Return the (X, Y) coordinate for the center point of the cell that contains the specified text.  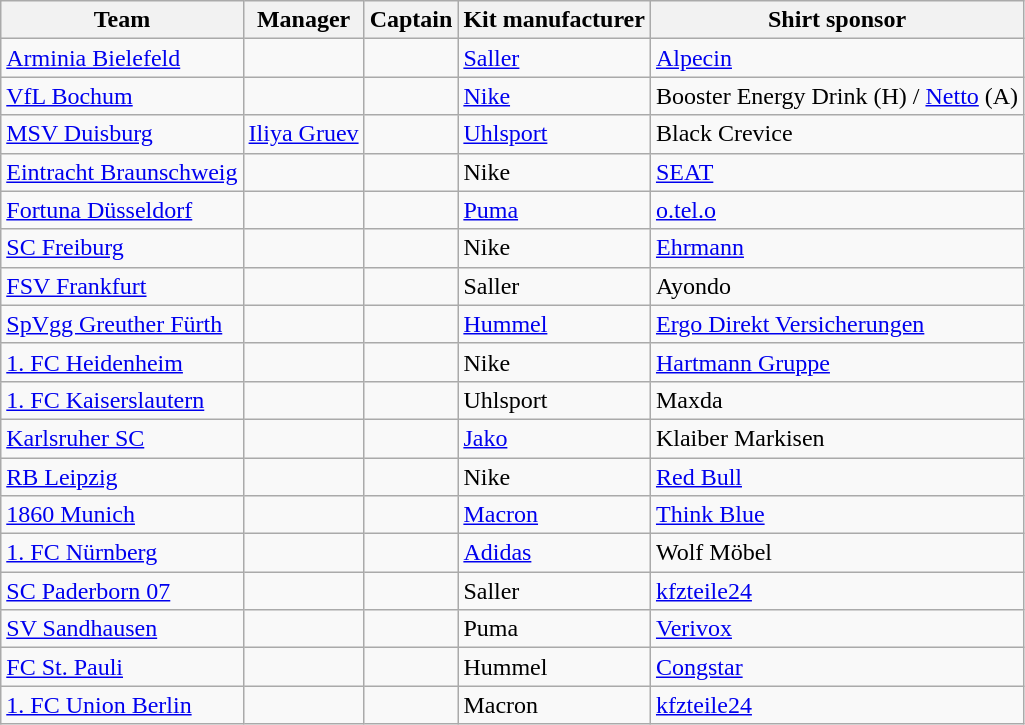
Karlsruher SC (122, 438)
FC St. Pauli (122, 667)
Hartmann Gruppe (836, 362)
Black Crevice (836, 134)
Booster Energy Drink (H) / Netto (A) (836, 96)
Team (122, 20)
Eintracht Braunschweig (122, 172)
Ayondo (836, 286)
Maxda (836, 400)
Jako (554, 438)
Arminia Bielefeld (122, 58)
Think Blue (836, 515)
SEAT (836, 172)
Iliya Gruev (304, 134)
Adidas (554, 553)
1. FC Kaiserslautern (122, 400)
SpVgg Greuther Fürth (122, 324)
Congstar (836, 667)
Ehrmann (836, 248)
Ergo Direkt Versicherungen (836, 324)
Captain (411, 20)
RB Leipzig (122, 477)
Manager (304, 20)
Kit manufacturer (554, 20)
o.tel.o (836, 210)
1. FC Heidenheim (122, 362)
FSV Frankfurt (122, 286)
MSV Duisburg (122, 134)
SC Freiburg (122, 248)
Klaiber Markisen (836, 438)
1. FC Union Berlin (122, 705)
VfL Bochum (122, 96)
SV Sandhausen (122, 629)
Red Bull (836, 477)
1860 Munich (122, 515)
Verivox (836, 629)
Alpecin (836, 58)
1. FC Nürnberg (122, 553)
Fortuna Düsseldorf (122, 210)
Shirt sponsor (836, 20)
SC Paderborn 07 (122, 591)
Wolf Möbel (836, 553)
